Find where the given text appears and provide that cell's center as (X, Y) coordinate. 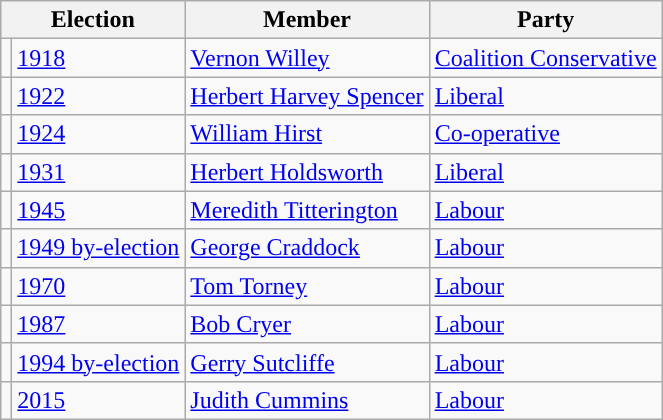
Coalition Conservative (546, 58)
Co-operative (546, 134)
Herbert Harvey Spencer (307, 96)
Meredith Titterington (307, 210)
Herbert Holdsworth (307, 172)
1924 (98, 134)
Election (93, 20)
Party (546, 20)
1970 (98, 286)
1949 by-election (98, 248)
Vernon Willey (307, 58)
1994 by-election (98, 362)
2015 (98, 400)
1922 (98, 96)
William Hirst (307, 134)
Bob Cryer (307, 324)
Member (307, 20)
1945 (98, 210)
Tom Torney (307, 286)
1931 (98, 172)
1987 (98, 324)
1918 (98, 58)
George Craddock (307, 248)
Gerry Sutcliffe (307, 362)
Judith Cummins (307, 400)
